Scan for the cell matching the given text and deliver its (X, Y) coordinate at center. 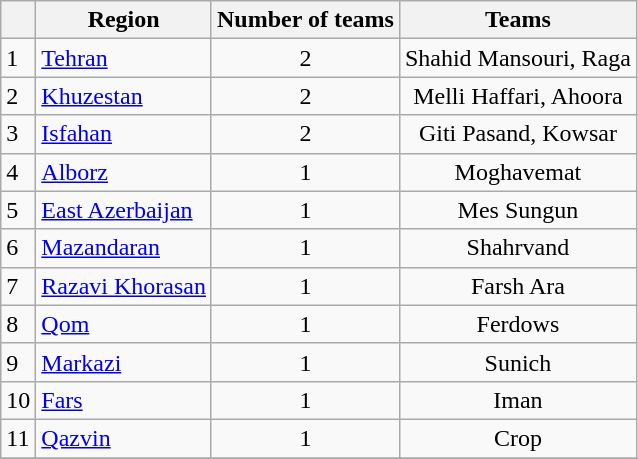
Melli Haffari, Ahoora (518, 96)
Qom (124, 324)
Razavi Khorasan (124, 286)
Teams (518, 20)
9 (18, 362)
Fars (124, 400)
7 (18, 286)
Isfahan (124, 134)
Mes Sungun (518, 210)
8 (18, 324)
11 (18, 438)
Moghavemat (518, 172)
Ferdows (518, 324)
Region (124, 20)
5 (18, 210)
Qazvin (124, 438)
6 (18, 248)
Shahid Mansouri, Raga (518, 58)
10 (18, 400)
East Azerbaijan (124, 210)
Shahrvand (518, 248)
Crop (518, 438)
Markazi (124, 362)
Number of teams (305, 20)
Iman (518, 400)
Giti Pasand, Kowsar (518, 134)
Sunich (518, 362)
Mazandaran (124, 248)
Khuzestan (124, 96)
Farsh Ara (518, 286)
Tehran (124, 58)
3 (18, 134)
Alborz (124, 172)
4 (18, 172)
